For the text-containing cell, return its midpoint in (X, Y) coordinate format. 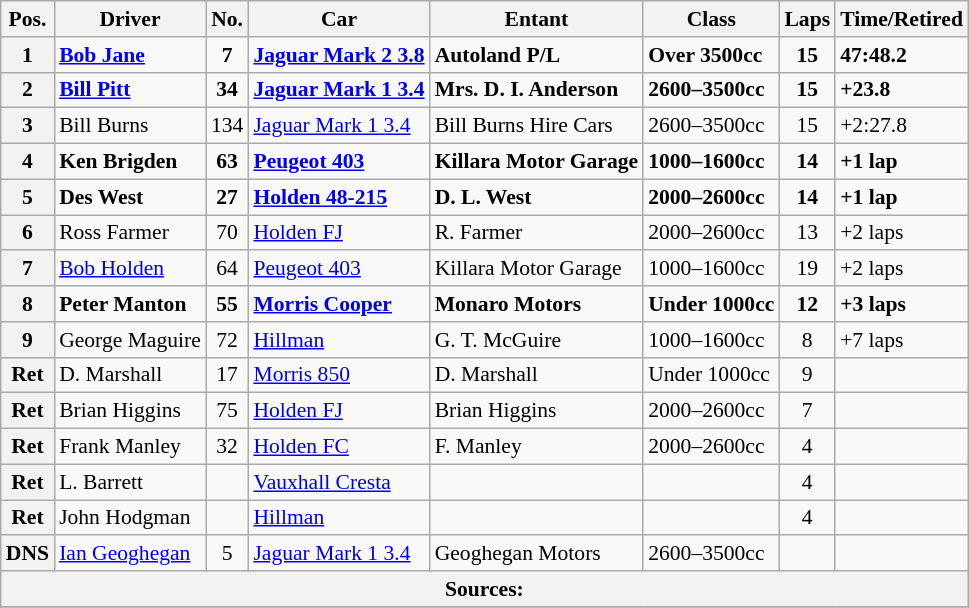
Geoghegan Motors (537, 554)
Bob Jane (130, 55)
6 (28, 233)
Bill Pitt (130, 90)
Car (338, 19)
Mrs. D. I. Anderson (537, 90)
George Maguire (130, 340)
F. Manley (537, 447)
+2:27.8 (902, 126)
Entant (537, 19)
Peter Manton (130, 304)
1 (28, 55)
L. Barrett (130, 482)
63 (228, 162)
Bill Burns Hire Cars (537, 126)
Holden FC (338, 447)
John Hodgman (130, 518)
Autoland P/L (537, 55)
Monaro Motors (537, 304)
Laps (807, 19)
Driver (130, 19)
Frank Manley (130, 447)
No. (228, 19)
12 (807, 304)
72 (228, 340)
47:48.2 (902, 55)
Morris 850 (338, 375)
32 (228, 447)
134 (228, 126)
70 (228, 233)
Ross Farmer (130, 233)
Bill Burns (130, 126)
+3 laps (902, 304)
Ken Brigden (130, 162)
3 (28, 126)
+23.8 (902, 90)
27 (228, 197)
55 (228, 304)
R. Farmer (537, 233)
+7 laps (902, 340)
34 (228, 90)
Class (711, 19)
Time/Retired (902, 19)
64 (228, 269)
Des West (130, 197)
Pos. (28, 19)
Sources: (484, 589)
Morris Cooper (338, 304)
DNS (28, 554)
2 (28, 90)
13 (807, 233)
75 (228, 411)
Holden 48-215 (338, 197)
19 (807, 269)
Over 3500cc (711, 55)
Vauxhall Cresta (338, 482)
G. T. McGuire (537, 340)
D. L. West (537, 197)
17 (228, 375)
Bob Holden (130, 269)
Ian Geoghegan (130, 554)
Jaguar Mark 2 3.8 (338, 55)
